Determine the [X, Y] coordinate at the center of the cell enclosing the given text.  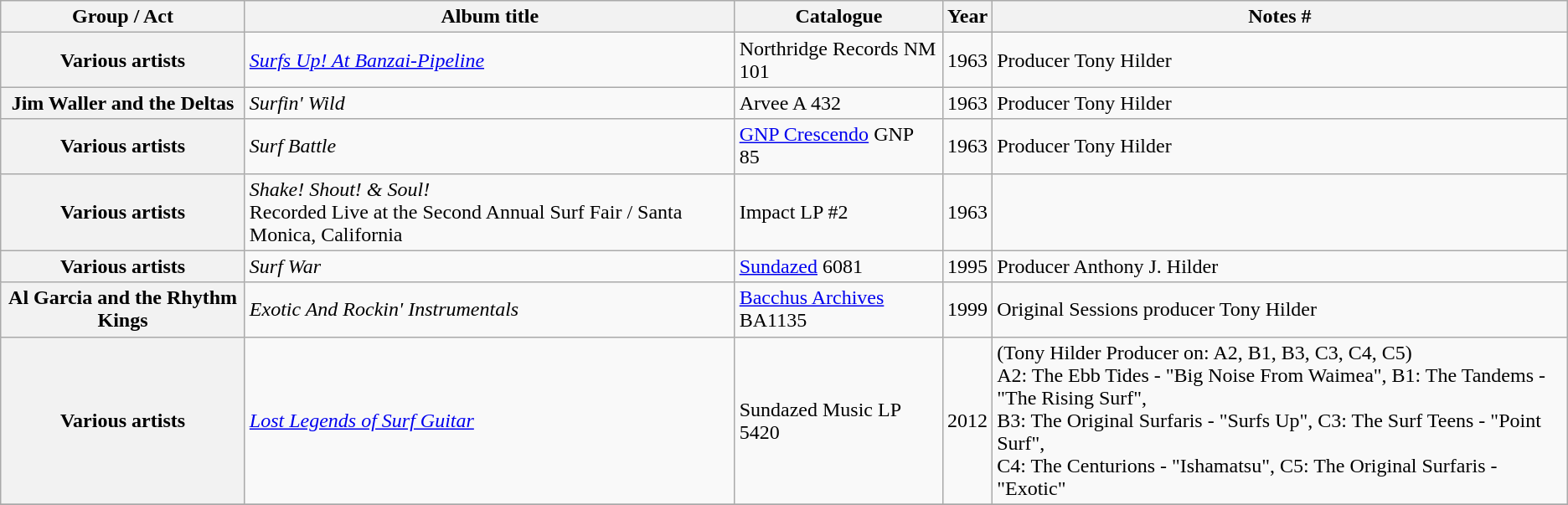
1995 [968, 266]
2012 [968, 420]
Catalogue [838, 17]
Surf War [489, 266]
Lost Legends of Surf Guitar [489, 420]
Exotic And Rockin' Instrumentals [489, 310]
Original Sessions producer Tony Hilder [1280, 310]
Impact LP #2 [838, 212]
Surfs Up! At Banzai-Pipeline [489, 60]
Year [968, 17]
Jim Waller and the Deltas [123, 103]
Arvee A 432 [838, 103]
Northridge Records NM 101 [838, 60]
Surfin' Wild [489, 103]
Sundazed 6081 [838, 266]
Notes # [1280, 17]
Surf Battle [489, 146]
Bacchus Archives BA1135 [838, 310]
Group / Act [123, 17]
Album title [489, 17]
Al Garcia and the Rhythm Kings [123, 310]
GNP Crescendo GNP 85 [838, 146]
Shake! Shout! & Soul!Recorded Live at the Second Annual Surf Fair / Santa Monica, California [489, 212]
1999 [968, 310]
Sundazed Music LP 5420 [838, 420]
Producer Anthony J. Hilder [1280, 266]
